Output the (X, Y) coordinate of the center of the cell containing the given text.  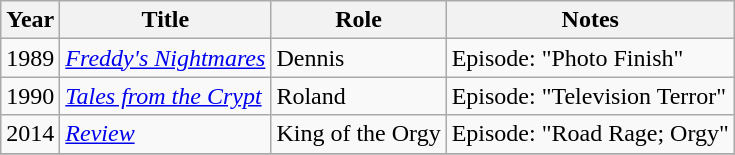
Episode: "Television Terror" (590, 96)
Dennis (358, 58)
Tales from the Crypt (166, 96)
Freddy's Nightmares (166, 58)
Year (30, 20)
1990 (30, 96)
Roland (358, 96)
Title (166, 20)
Episode: "Road Rage; Orgy" (590, 134)
Role (358, 20)
Notes (590, 20)
Episode: "Photo Finish" (590, 58)
King of the Orgy (358, 134)
Review (166, 134)
1989 (30, 58)
2014 (30, 134)
